Return (x, y) of the center of cell containing provided text 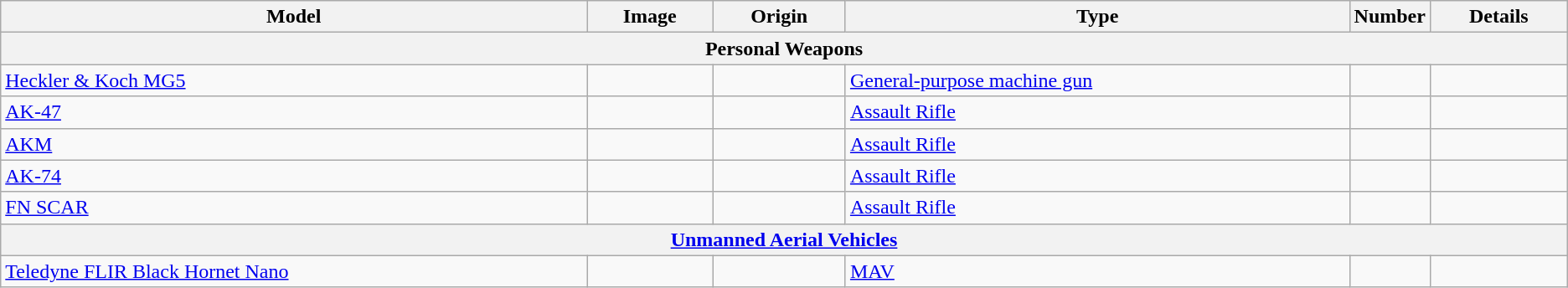
Origin (779, 17)
Details (1498, 17)
Type (1097, 17)
Image (650, 17)
AK-47 (294, 112)
General-purpose machine gun (1097, 80)
Model (294, 17)
Teledyne FLIR Black Hornet Nano (294, 271)
FN SCAR (294, 208)
AKM (294, 144)
Heckler & Koch MG5 (294, 80)
Number (1390, 17)
AK-74 (294, 176)
Unmanned Aerial Vehicles (784, 239)
MAV (1097, 271)
Personal Weapons (784, 49)
